Pinpoint the cell where the given text exists, returning its (x, y) midpoint coordinate. 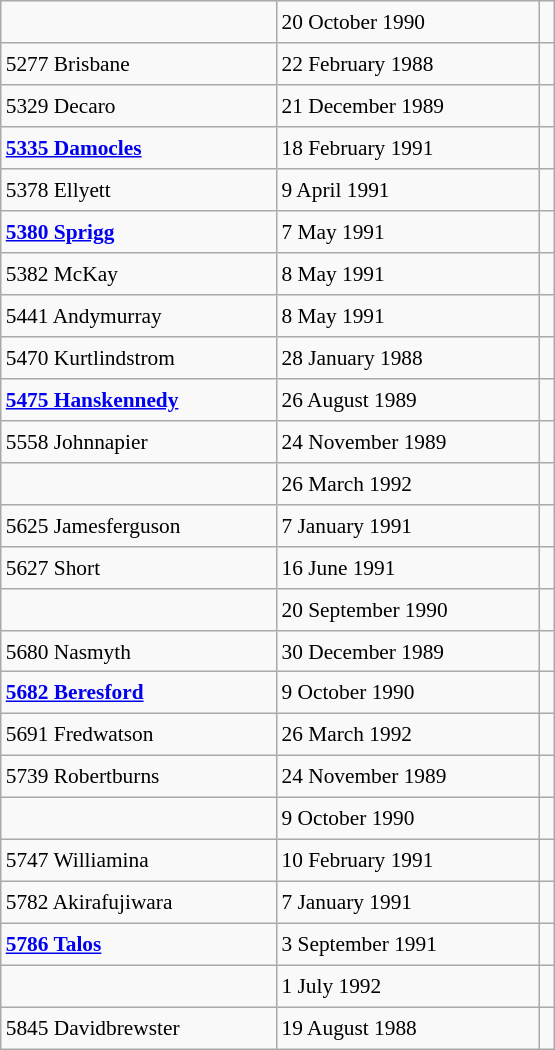
5782 Akirafujiwara (139, 903)
5475 Hanskennedy (139, 399)
16 June 1991 (408, 567)
5329 Decaro (139, 106)
26 August 1989 (408, 399)
21 December 1989 (408, 106)
5378 Ellyett (139, 190)
5739 Robertburns (139, 777)
22 February 1988 (408, 64)
5558 Johnnapier (139, 441)
3 September 1991 (408, 945)
5786 Talos (139, 945)
5845 Davidbrewster (139, 1028)
5691 Fredwatson (139, 735)
20 September 1990 (408, 609)
7 May 1991 (408, 232)
5382 McKay (139, 274)
19 August 1988 (408, 1028)
5625 Jamesferguson (139, 525)
5682 Beresford (139, 693)
5747 Williamina (139, 861)
5627 Short (139, 567)
18 February 1991 (408, 148)
5680 Nasmyth (139, 651)
20 October 1990 (408, 22)
5380 Sprigg (139, 232)
5470 Kurtlindstrom (139, 358)
30 December 1989 (408, 651)
1 July 1992 (408, 986)
5335 Damocles (139, 148)
28 January 1988 (408, 358)
5277 Brisbane (139, 64)
9 April 1991 (408, 190)
5441 Andymurray (139, 316)
10 February 1991 (408, 861)
